Determine the (X, Y) coordinate at the center of the cell enclosing the given text.  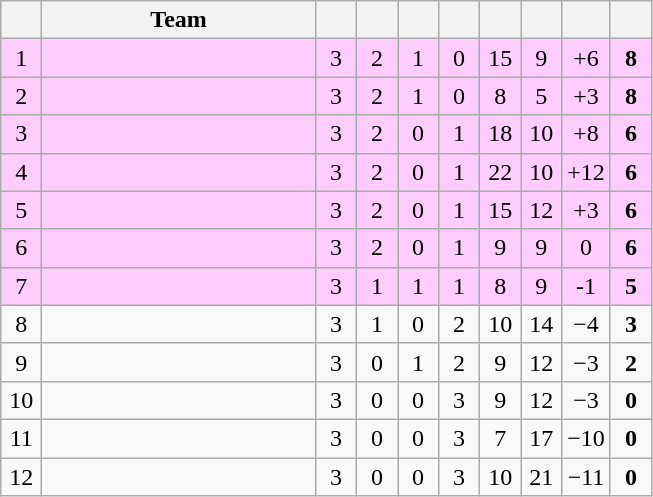
−4 (586, 324)
14 (542, 324)
Team (179, 20)
18 (500, 134)
+12 (586, 172)
21 (542, 477)
22 (500, 172)
11 (22, 438)
−10 (586, 438)
-1 (586, 286)
+6 (586, 58)
+8 (586, 134)
4 (22, 172)
17 (542, 438)
−11 (586, 477)
